Determine the (x, y) coordinate at the center of the cell enclosing the given text.  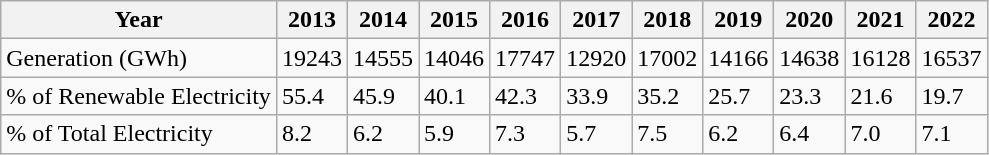
17002 (668, 58)
42.3 (526, 96)
45.9 (382, 96)
16128 (880, 58)
12920 (596, 58)
14166 (738, 58)
14638 (810, 58)
Year (139, 20)
2020 (810, 20)
40.1 (454, 96)
7.3 (526, 134)
19.7 (952, 96)
Generation (GWh) (139, 58)
19243 (312, 58)
% of Total Electricity (139, 134)
7.5 (668, 134)
2021 (880, 20)
2017 (596, 20)
2018 (668, 20)
33.9 (596, 96)
25.7 (738, 96)
35.2 (668, 96)
14046 (454, 58)
55.4 (312, 96)
2019 (738, 20)
2022 (952, 20)
16537 (952, 58)
7.1 (952, 134)
23.3 (810, 96)
8.2 (312, 134)
5.9 (454, 134)
17747 (526, 58)
7.0 (880, 134)
5.7 (596, 134)
% of Renewable Electricity (139, 96)
14555 (382, 58)
21.6 (880, 96)
2014 (382, 20)
6.4 (810, 134)
2013 (312, 20)
2016 (526, 20)
2015 (454, 20)
